From the cell containing the given text, extract its center point as [x, y] coordinate. 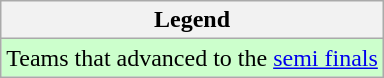
Legend [192, 20]
Teams that advanced to the semi finals [192, 58]
